Pinpoint the cell where the given text exists, returning its [x, y] midpoint coordinate. 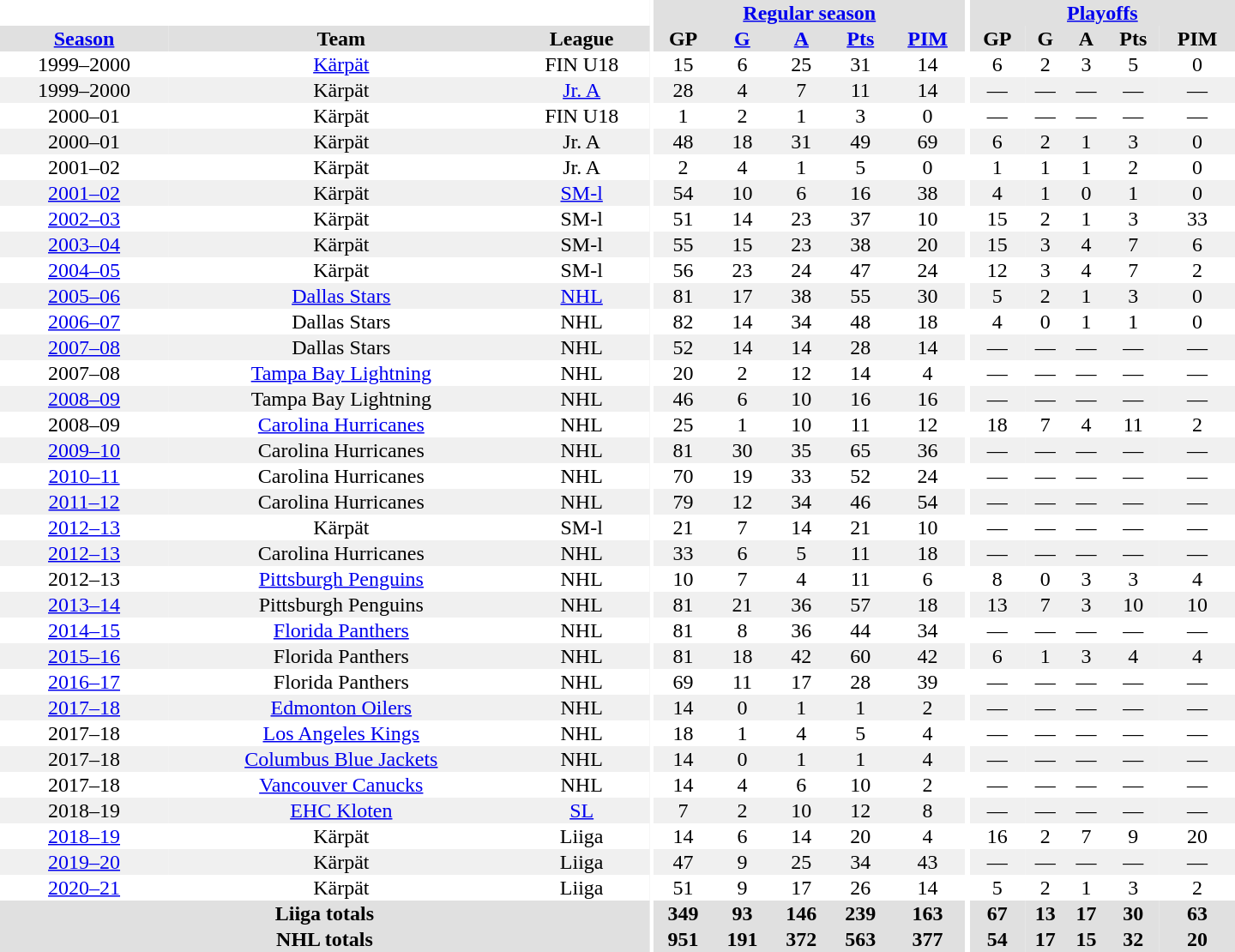
82 [683, 322]
35 [801, 450]
2010–11 [84, 476]
44 [861, 630]
Team [341, 39]
2011–12 [84, 502]
League [581, 39]
2016–17 [84, 682]
Vancouver Canucks [341, 785]
70 [683, 476]
32 [1133, 939]
67 [997, 913]
39 [928, 682]
49 [861, 142]
37 [861, 219]
65 [861, 450]
951 [683, 939]
63 [1197, 913]
93 [743, 913]
2003–04 [84, 244]
Edmonton Oilers [341, 708]
2020–21 [84, 888]
563 [861, 939]
239 [861, 913]
377 [928, 939]
Playoffs [1103, 13]
2009–10 [84, 450]
2004–05 [84, 270]
163 [928, 913]
Columbus Blue Jackets [341, 759]
79 [683, 502]
60 [861, 656]
2002–03 [84, 219]
Liiga totals [324, 913]
NHL totals [324, 939]
19 [743, 476]
191 [743, 939]
2015–16 [84, 656]
43 [928, 862]
Los Angeles Kings [341, 733]
SL [581, 810]
Regular season [810, 13]
2014–15 [84, 630]
56 [683, 270]
349 [683, 913]
EHC Kloten [341, 810]
Season [84, 39]
146 [801, 913]
2006–07 [84, 322]
2013–14 [84, 605]
372 [801, 939]
2019–20 [84, 862]
57 [861, 605]
2005–06 [84, 296]
26 [861, 888]
